Determine the [x, y] coordinate at the center of the cell enclosing the given text.  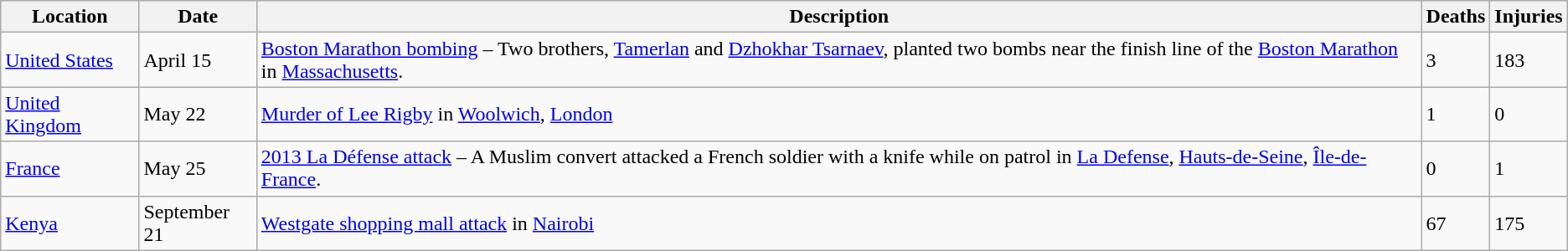
3 [1456, 60]
Date [198, 17]
Murder of Lee Rigby in Woolwich, London [839, 114]
67 [1456, 223]
2013 La Défense attack – A Muslim convert attacked a French soldier with a knife while on patrol in La Defense, Hauts-de-Seine, Île-de-France. [839, 169]
Location [70, 17]
Kenya [70, 223]
France [70, 169]
Injuries [1529, 17]
175 [1529, 223]
United States [70, 60]
May 22 [198, 114]
United Kingdom [70, 114]
April 15 [198, 60]
Westgate shopping mall attack in Nairobi [839, 223]
May 25 [198, 169]
Description [839, 17]
September 21 [198, 223]
183 [1529, 60]
Deaths [1456, 17]
